Identify which cell holds the provided text, then report its (X, Y) central coordinate. 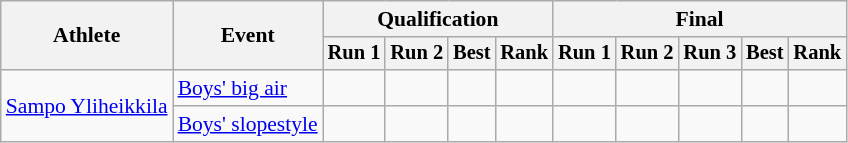
Boys' big air (248, 88)
Final (700, 19)
Boys' slopestyle (248, 124)
Athlete (87, 36)
Run 3 (710, 54)
Event (248, 36)
Sampo Yliheikkila (87, 106)
Qualification (438, 19)
